Capture the cell that displays the provided text and extract its (X, Y) central coordinate. 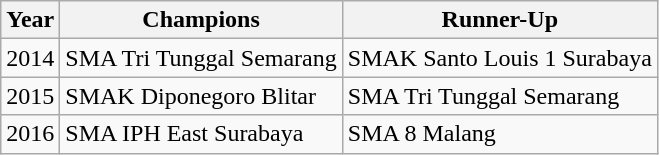
2015 (30, 96)
2014 (30, 58)
SMA 8 Malang (500, 134)
SMAK Santo Louis 1 Surabaya (500, 58)
Year (30, 20)
Runner-Up (500, 20)
SMAK Diponegoro Blitar (201, 96)
Champions (201, 20)
SMA IPH East Surabaya (201, 134)
2016 (30, 134)
